Capture the cell that displays the provided text and extract its [X, Y] central coordinate. 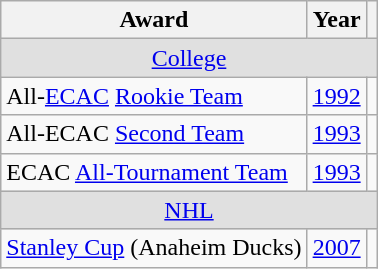
College [189, 58]
Stanley Cup (Anaheim Ducks) [154, 248]
All-ECAC Second Team [154, 134]
Award [154, 20]
2007 [336, 248]
1992 [336, 96]
ECAC All-Tournament Team [154, 172]
Year [336, 20]
NHL [189, 210]
All-ECAC Rookie Team [154, 96]
